Find where the given text appears and provide that cell's center as [x, y] coordinate. 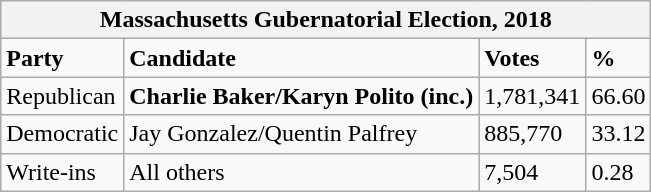
Republican [62, 96]
% [618, 58]
7,504 [532, 172]
Charlie Baker/Karyn Polito (inc.) [302, 96]
33.12 [618, 134]
Massachusetts Gubernatorial Election, 2018 [326, 20]
All others [302, 172]
0.28 [618, 172]
Democratic [62, 134]
66.60 [618, 96]
Party [62, 58]
Candidate [302, 58]
1,781,341 [532, 96]
Votes [532, 58]
Write-ins [62, 172]
885,770 [532, 134]
Jay Gonzalez/Quentin Palfrey [302, 134]
